Identify which cell holds the provided text, then report its (x, y) central coordinate. 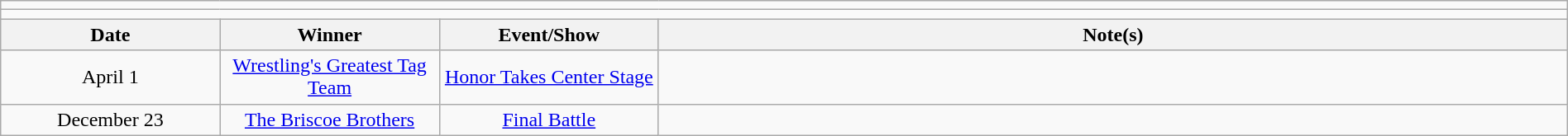
April 1 (111, 77)
Note(s) (1113, 35)
Winner (329, 35)
Date (111, 35)
Honor Takes Center Stage (549, 77)
The Briscoe Brothers (329, 120)
Final Battle (549, 120)
Event/Show (549, 35)
Wrestling's Greatest Tag Team (329, 77)
December 23 (111, 120)
